Pinpoint the cell where the given text exists, returning its [X, Y] midpoint coordinate. 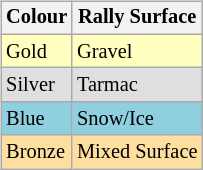
Silver [36, 85]
Bronze [36, 152]
Gold [36, 51]
Snow/Ice [137, 119]
Gravel [137, 51]
Tarmac [137, 85]
Mixed Surface [137, 152]
Blue [36, 119]
Colour [36, 18]
Rally Surface [137, 18]
